For the text-containing cell, return its midpoint in (x, y) coordinate format. 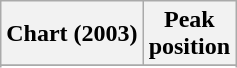
Peakposition (189, 34)
Chart (2003) (72, 34)
